Output the (X, Y) coordinate of the center of the cell containing the given text.  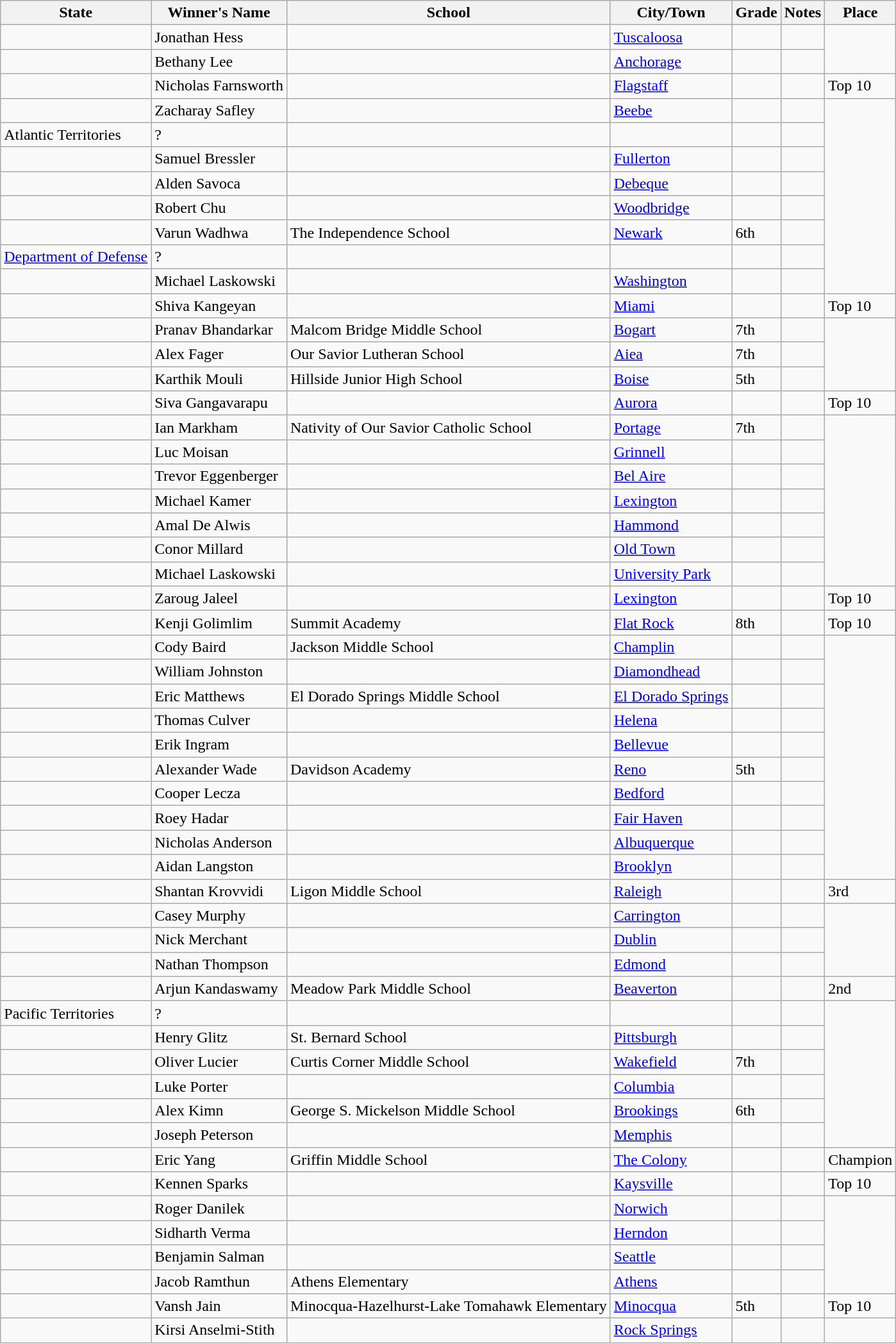
Columbia (671, 1087)
Herndon (671, 1233)
Cody Baird (219, 647)
Karthik Mouli (219, 379)
Roey Hadar (219, 818)
Hillside Junior High School (449, 379)
Kennen Sparks (219, 1184)
Davidson Academy (449, 769)
Bel Aire (671, 476)
Ian Markham (219, 428)
Zaroug Jaleel (219, 598)
Pittsburgh (671, 1037)
El Dorado Springs Middle School (449, 696)
Eric Yang (219, 1160)
Minocqua-Hazelhurst-Lake Tomahawk Elementary (449, 1306)
Brooklyn (671, 867)
Pacific Territories (76, 1013)
Nativity of Our Savior Catholic School (449, 428)
Shantan Krovvidi (219, 891)
Edmond (671, 964)
Jonathan Hess (219, 37)
Ligon Middle School (449, 891)
Bogart (671, 330)
Portage (671, 428)
St. Bernard School (449, 1037)
Alden Savoca (219, 183)
Sidharth Verma (219, 1233)
Fair Haven (671, 818)
Kirsi Anselmi-Stith (219, 1330)
School (449, 13)
Memphis (671, 1135)
City/Town (671, 13)
Place (860, 13)
Summit Academy (449, 622)
Casey Murphy (219, 915)
Trevor Eggenberger (219, 476)
Notes (802, 13)
Zacharay Safley (219, 110)
Winner's Name (219, 13)
Jacob Ramthun (219, 1281)
Beebe (671, 110)
Pranav Bhandarkar (219, 330)
Albuquerque (671, 842)
Varun Wadhwa (219, 232)
Nick Merchant (219, 940)
Old Town (671, 549)
Benjamin Salman (219, 1257)
Nicholas Farnsworth (219, 86)
Wakefield (671, 1062)
Aidan Langston (219, 867)
Bellevue (671, 745)
Our Savior Lutheran School (449, 355)
Robert Chu (219, 208)
Norwich (671, 1208)
Vansh Jain (219, 1306)
Boise (671, 379)
Amal De Alwis (219, 525)
Joseph Peterson (219, 1135)
Conor Millard (219, 549)
Malcom Bridge Middle School (449, 330)
Arjun Kandaswamy (219, 988)
Raleigh (671, 891)
Grade (756, 13)
Dublin (671, 940)
Department of Defense (76, 256)
Luke Porter (219, 1087)
Reno (671, 769)
Eric Matthews (219, 696)
Miami (671, 306)
Cooper Lecza (219, 794)
University Park (671, 574)
Nicholas Anderson (219, 842)
Oliver Lucier (219, 1062)
Alex Fager (219, 355)
Flagstaff (671, 86)
Jackson Middle School (449, 647)
Nathan Thompson (219, 964)
Kaysville (671, 1184)
3rd (860, 891)
El Dorado Springs (671, 696)
Seattle (671, 1257)
8th (756, 622)
Brookings (671, 1111)
Curtis Corner Middle School (449, 1062)
Michael Kamer (219, 501)
Thomas Culver (219, 721)
Champlin (671, 647)
Beaverton (671, 988)
Bethany Lee (219, 62)
George S. Mickelson Middle School (449, 1111)
Debeque (671, 183)
Bedford (671, 794)
Minocqua (671, 1306)
Woodbridge (671, 208)
Carrington (671, 915)
Atlantic Territories (76, 135)
Fullerton (671, 159)
Anchorage (671, 62)
The Independence School (449, 232)
Aurora (671, 403)
Grinnell (671, 452)
Shiva Kangeyan (219, 306)
Athens (671, 1281)
Roger Danilek (219, 1208)
Newark (671, 232)
Flat Rock (671, 622)
2nd (860, 988)
Diamondhead (671, 671)
State (76, 13)
Meadow Park Middle School (449, 988)
Griffin Middle School (449, 1160)
Erik Ingram (219, 745)
Alexander Wade (219, 769)
Siva Gangavarapu (219, 403)
Washington (671, 281)
Kenji Golimlim (219, 622)
Helena (671, 721)
Luc Moisan (219, 452)
Aiea (671, 355)
William Johnston (219, 671)
Athens Elementary (449, 1281)
Tuscaloosa (671, 37)
Alex Kimn (219, 1111)
Hammond (671, 525)
Samuel Bressler (219, 159)
Henry Glitz (219, 1037)
Rock Springs (671, 1330)
Champion (860, 1160)
The Colony (671, 1160)
